For the text-containing cell, return its midpoint in (X, Y) coordinate format. 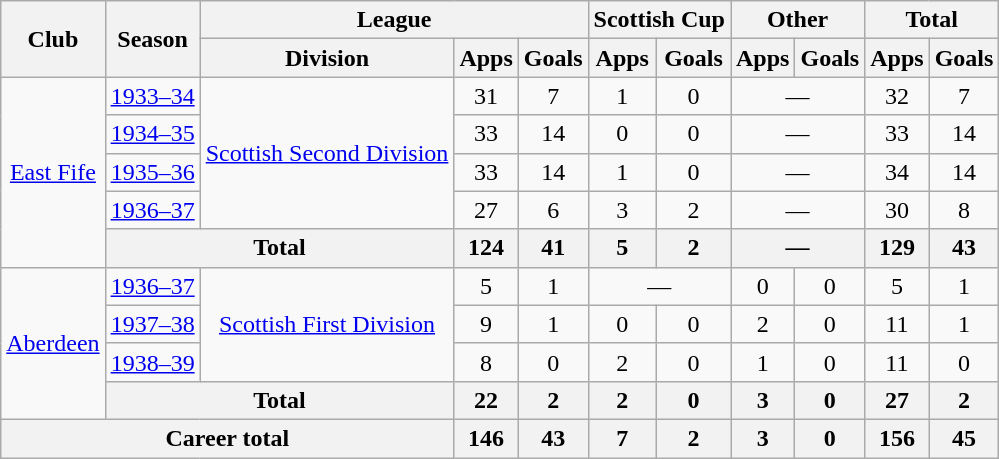
129 (897, 248)
Scottish First Division (327, 324)
Other (797, 20)
124 (486, 248)
Scottish Cup (659, 20)
156 (897, 438)
League (394, 20)
9 (486, 324)
Aberdeen (53, 343)
22 (486, 400)
31 (486, 96)
1934–35 (152, 134)
East Fife (53, 172)
30 (897, 210)
Division (327, 58)
Club (53, 39)
Scottish Second Division (327, 153)
Season (152, 39)
Career total (228, 438)
32 (897, 96)
1935–36 (152, 172)
6 (553, 210)
45 (964, 438)
1937–38 (152, 324)
41 (553, 248)
34 (897, 172)
146 (486, 438)
1933–34 (152, 96)
1938–39 (152, 362)
